Find where the given text appears and provide that cell's center as [X, Y] coordinate. 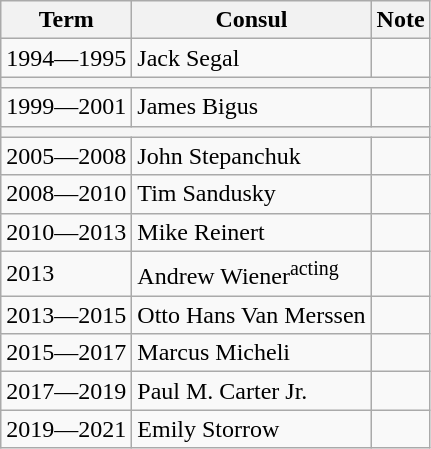
Emily Storrow [252, 429]
John Stepanchuk [252, 156]
2010—2013 [66, 232]
Term [66, 20]
1999—2001 [66, 107]
James Bigus [252, 107]
2013 [66, 274]
Otto Hans Van Merssen [252, 315]
2005—2008 [66, 156]
2019—2021 [66, 429]
Andrew Wieneracting [252, 274]
2008—2010 [66, 194]
Mike Reinert [252, 232]
Consul [252, 20]
Tim Sandusky [252, 194]
Note [400, 20]
2013—2015 [66, 315]
1994—1995 [66, 58]
2015—2017 [66, 353]
Marcus Micheli [252, 353]
Jack Segal [252, 58]
Paul M. Carter Jr. [252, 391]
2017—2019 [66, 391]
